Capture the cell that displays the provided text and extract its [x, y] central coordinate. 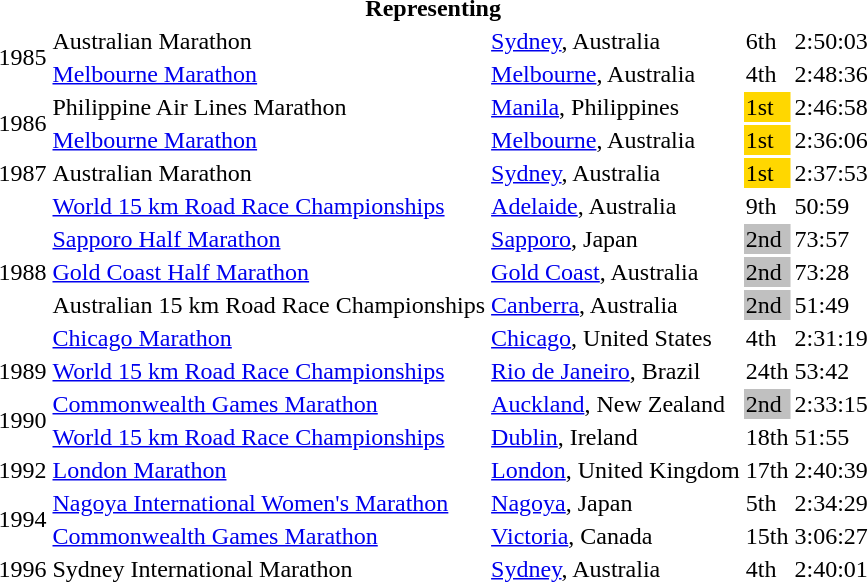
Gold Coast Half Marathon [269, 272]
Philippine Air Lines Marathon [269, 107]
17th [767, 470]
15th [767, 536]
London Marathon [269, 470]
Gold Coast, Australia [616, 272]
London, United Kingdom [616, 470]
Australian 15 km Road Race Championships [269, 305]
6th [767, 41]
Sapporo, Japan [616, 239]
18th [767, 437]
Nagoya, Japan [616, 503]
Chicago Marathon [269, 338]
Auckland, New Zealand [616, 404]
Nagoya International Women's Marathon [269, 503]
9th [767, 206]
Adelaide, Australia [616, 206]
Rio de Janeiro, Brazil [616, 371]
Victoria, Canada [616, 536]
Manila, Philippines [616, 107]
24th [767, 371]
Dublin, Ireland [616, 437]
Chicago, United States [616, 338]
Sapporo Half Marathon [269, 239]
5th [767, 503]
Canberra, Australia [616, 305]
